Determine the (x, y) coordinate at the center of the cell enclosing the given text.  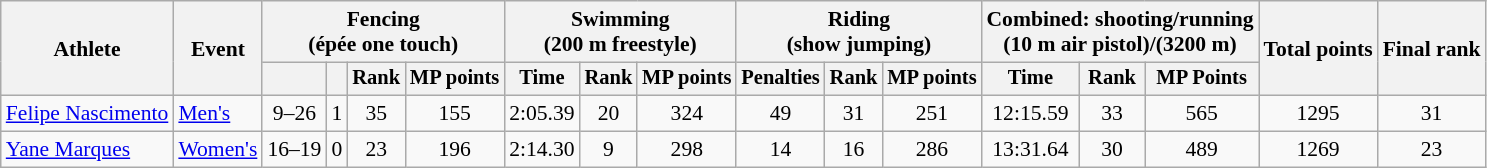
Total points (1318, 48)
16–19 (294, 150)
35 (376, 114)
565 (1202, 114)
1295 (1318, 114)
0 (336, 150)
155 (454, 114)
Women's (218, 150)
298 (686, 150)
324 (686, 114)
196 (454, 150)
Final rank (1432, 48)
49 (780, 114)
33 (1112, 114)
2:14.30 (542, 150)
20 (609, 114)
1 (336, 114)
MP Points (1202, 79)
13:31.64 (1030, 150)
251 (932, 114)
9–26 (294, 114)
Swimming(200 m freestyle) (620, 32)
Yane Marques (88, 150)
489 (1202, 150)
14 (780, 150)
12:15.59 (1030, 114)
1269 (1318, 150)
Felipe Nascimento (88, 114)
9 (609, 150)
16 (854, 150)
286 (932, 150)
30 (1112, 150)
Event (218, 48)
Combined: shooting/running(10 m air pistol)/(3200 m) (1120, 32)
Athlete (88, 48)
Fencing(épée one touch) (383, 32)
Men's (218, 114)
Penalties (780, 79)
2:05.39 (542, 114)
Riding(show jumping) (858, 32)
